Locate the cell with the specified text and output its [X, Y] center coordinate. 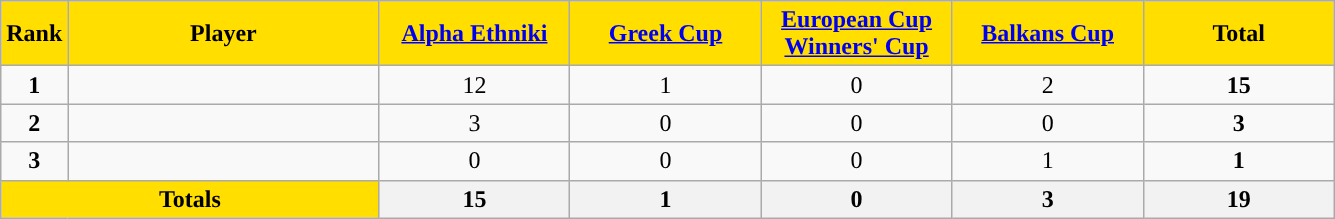
Alpha Ethniki [474, 34]
Player [224, 34]
Total [1238, 34]
19 [1238, 199]
Balkans Cup [1048, 34]
Rank [34, 34]
Greek Cup [666, 34]
European Cup Winners' Cup [856, 34]
Totals [190, 199]
12 [474, 85]
